For the text-containing cell, return its midpoint in [X, Y] coordinate format. 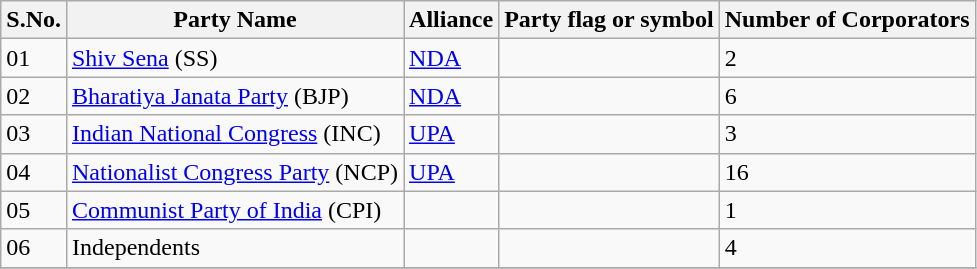
02 [34, 96]
Nationalist Congress Party (NCP) [234, 172]
3 [847, 134]
2 [847, 58]
4 [847, 248]
05 [34, 210]
Party flag or symbol [610, 20]
1 [847, 210]
6 [847, 96]
Shiv Sena (SS) [234, 58]
03 [34, 134]
Independents [234, 248]
Number of Corporators [847, 20]
S.No. [34, 20]
04 [34, 172]
01 [34, 58]
Party Name [234, 20]
Communist Party of India (CPI) [234, 210]
Indian National Congress (INC) [234, 134]
Alliance [452, 20]
16 [847, 172]
06 [34, 248]
Bharatiya Janata Party (BJP) [234, 96]
